Pinpoint the cell where the given text exists, returning its [x, y] midpoint coordinate. 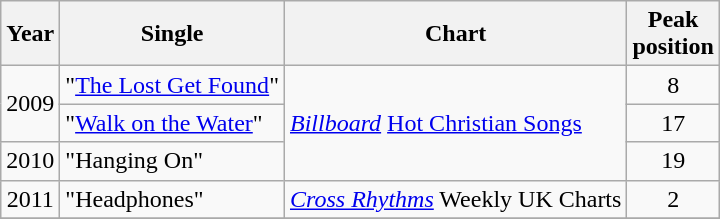
"Headphones" [172, 199]
"The Lost Get Found" [172, 85]
2010 [30, 161]
2009 [30, 104]
Peakposition [673, 34]
19 [673, 161]
8 [673, 85]
Single [172, 34]
17 [673, 123]
"Hanging On" [172, 161]
Cross Rhythms Weekly UK Charts [455, 199]
"Walk on the Water" [172, 123]
Chart [455, 34]
Year [30, 34]
Billboard Hot Christian Songs [455, 123]
2011 [30, 199]
2 [673, 199]
